Return [x, y] of the center of cell containing provided text 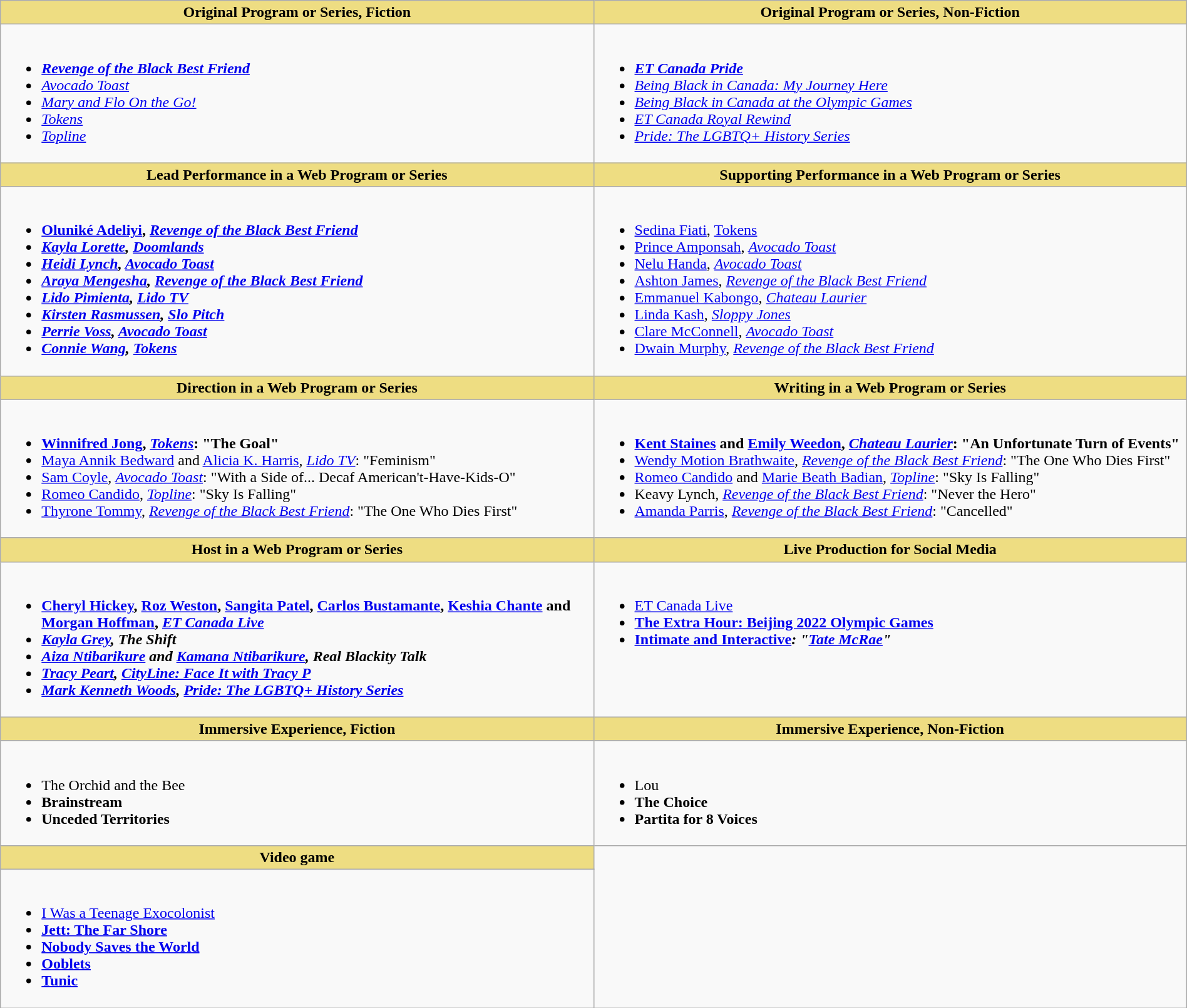
Revenge of the Black Best FriendAvocado ToastMary and Flo On the Go!TokensTopline [297, 94]
Host in a Web Program or Series [297, 550]
ET Canada LiveThe Extra Hour: Beijing 2022 Olympic GamesIntimate and Interactive: "Tate McRae" [890, 639]
Lead Performance in a Web Program or Series [297, 175]
Original Program or Series, Fiction [297, 13]
Writing in a Web Program or Series [890, 388]
ET Canada PrideBeing Black in Canada: My Journey HereBeing Black in Canada at the Olympic GamesET Canada Royal RewindPride: The LGBTQ+ History Series [890, 94]
The Orchid and the BeeBrainstreamUnceded Territories [297, 793]
Live Production for Social Media [890, 550]
LouThe ChoicePartita for 8 Voices [890, 793]
Supporting Performance in a Web Program or Series [890, 175]
Immersive Experience, Fiction [297, 729]
Original Program or Series, Non-Fiction [890, 13]
Immersive Experience, Non-Fiction [890, 729]
Direction in a Web Program or Series [297, 388]
I Was a Teenage ExocolonistJett: The Far ShoreNobody Saves the WorldOobletsTunic [297, 938]
Video game [297, 857]
